For the text-containing cell, return its midpoint in [x, y] coordinate format. 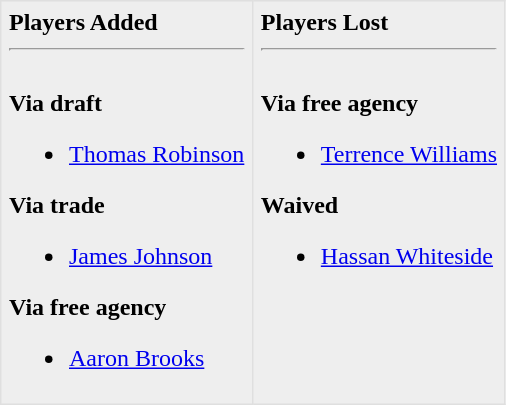
Players Lost Via free agencyTerrence WilliamsWaivedHassan Whiteside [380, 203]
Players Added Via draftThomas RobinsonVia tradeJames JohnsonVia free agencyAaron Brooks [127, 203]
